Locate the cell with the specified text and output its (X, Y) center coordinate. 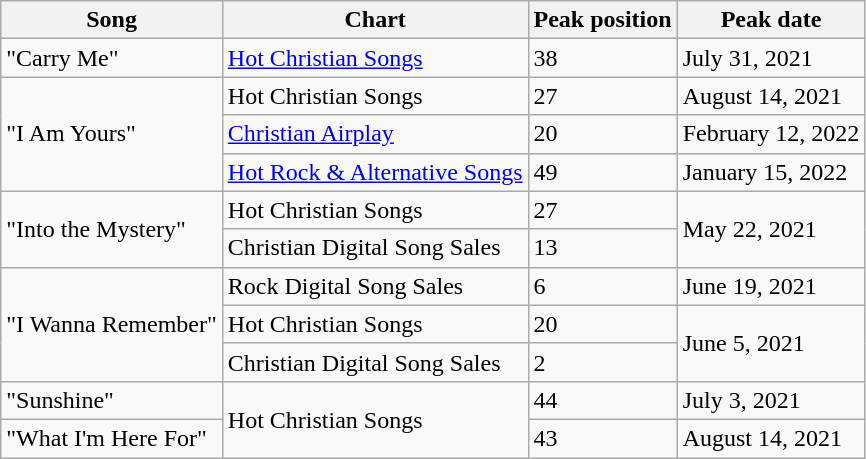
Rock Digital Song Sales (375, 286)
43 (602, 438)
June 19, 2021 (771, 286)
May 22, 2021 (771, 229)
"Carry Me" (112, 58)
Peak position (602, 20)
Christian Airplay (375, 134)
"I Wanna Remember" (112, 324)
Song (112, 20)
Chart (375, 20)
2 (602, 362)
"I Am Yours" (112, 134)
June 5, 2021 (771, 343)
"What I'm Here For" (112, 438)
"Into the Mystery" (112, 229)
"Sunshine" (112, 400)
July 31, 2021 (771, 58)
January 15, 2022 (771, 172)
February 12, 2022 (771, 134)
Peak date (771, 20)
July 3, 2021 (771, 400)
6 (602, 286)
38 (602, 58)
Hot Rock & Alternative Songs (375, 172)
49 (602, 172)
44 (602, 400)
13 (602, 248)
